Determine the [X, Y] coordinate at the center of the cell enclosing the given text.  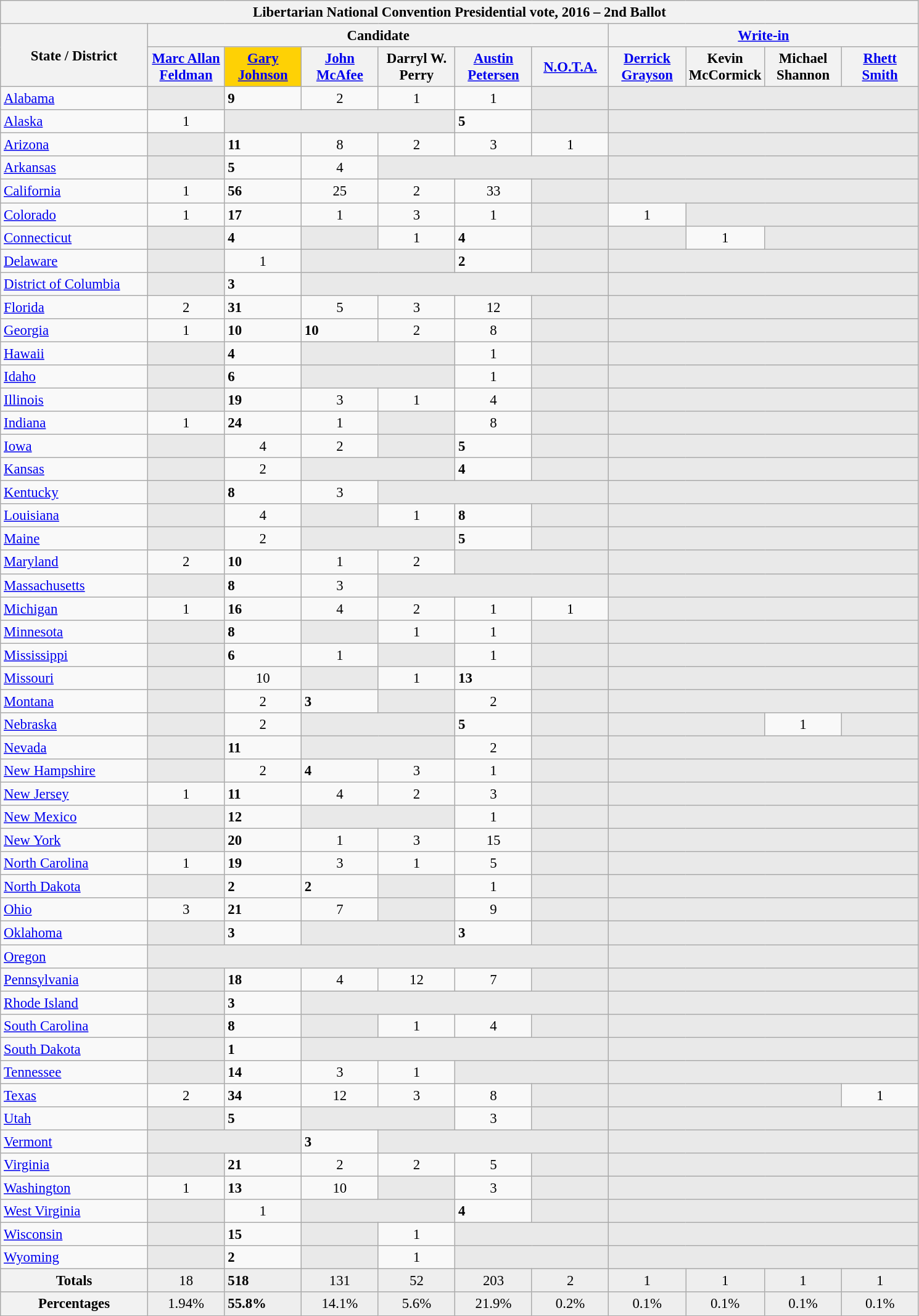
518 [263, 1281]
Derrick Grayson [648, 67]
Oklahoma [74, 933]
Illinois [74, 400]
Wisconsin [74, 1235]
Kentucky [74, 493]
Pennsylvania [74, 979]
Rhode Island [74, 1003]
Nevada [74, 747]
Minnesota [74, 631]
Texas [74, 1095]
Rhett Smith [880, 67]
203 [493, 1281]
Louisiana [74, 516]
Hawaii [74, 353]
Wyoming [74, 1257]
Florida [74, 307]
5.6% [417, 1304]
State / District [74, 56]
Kansas [74, 469]
131 [340, 1281]
56 [263, 191]
Utah [74, 1119]
Tennessee [74, 1072]
Percentages [74, 1304]
52 [417, 1281]
Georgia [74, 331]
17 [263, 215]
Delaware [74, 261]
N.O.T.A. [570, 67]
District of Columbia [74, 284]
Libertarian National Convention Presidential vote, 2016 – 2nd Ballot [459, 12]
Kevin McCormick [725, 67]
24 [263, 423]
Iowa [74, 446]
Alabama [74, 99]
North Dakota [74, 887]
31 [263, 307]
New Jersey [74, 794]
Mississippi [74, 655]
Maryland [74, 562]
Indiana [74, 423]
14.1% [340, 1304]
0.2% [570, 1304]
Gary Johnson [263, 67]
Missouri [74, 678]
Arizona [74, 145]
20 [263, 841]
Totals [74, 1281]
California [74, 191]
Washington [74, 1188]
Ohio [74, 910]
33 [493, 191]
1.94% [186, 1304]
Colorado [74, 215]
New York [74, 841]
Michigan [74, 609]
55.8% [263, 1304]
North Carolina [74, 863]
South Dakota [74, 1049]
West Virginia [74, 1211]
South Carolina [74, 1026]
Vermont [74, 1141]
Oregon [74, 956]
Virginia [74, 1165]
Darryl W. Perry [417, 67]
Massachusetts [74, 585]
Connecticut [74, 237]
Alaska [74, 121]
New Mexico [74, 817]
Candidate [378, 36]
16 [263, 609]
Arkansas [74, 168]
Write-in [764, 36]
25 [340, 191]
Idaho [74, 377]
Montana [74, 701]
Michael Shannon [803, 67]
34 [263, 1095]
Marc Allan Feldman [186, 67]
Austin Petersen [493, 67]
New Hampshire [74, 771]
John McAfee [340, 67]
14 [263, 1072]
21.9% [493, 1304]
Maine [74, 539]
Nebraska [74, 725]
